Capture the cell that displays the provided text and extract its (x, y) central coordinate. 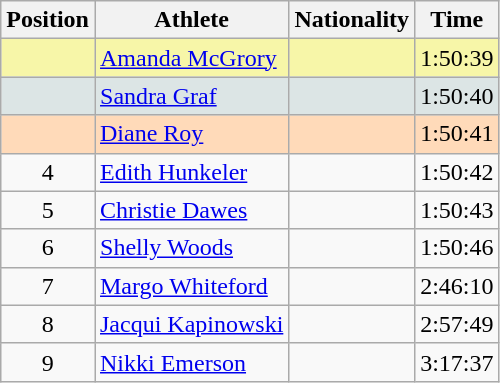
Time (457, 20)
Nikki Emerson (191, 362)
Nationality (352, 20)
Position (48, 20)
Christie Dawes (191, 210)
Athlete (191, 20)
1:50:46 (457, 248)
1:50:43 (457, 210)
2:57:49 (457, 324)
8 (48, 324)
Edith Hunkeler (191, 172)
1:50:41 (457, 134)
3:17:37 (457, 362)
Shelly Woods (191, 248)
1:50:40 (457, 96)
Amanda McGrory (191, 58)
2:46:10 (457, 286)
6 (48, 248)
Jacqui Kapinowski (191, 324)
7 (48, 286)
9 (48, 362)
4 (48, 172)
Diane Roy (191, 134)
5 (48, 210)
Margo Whiteford (191, 286)
Sandra Graf (191, 96)
1:50:39 (457, 58)
1:50:42 (457, 172)
